Capture the cell that displays the provided text and extract its (X, Y) central coordinate. 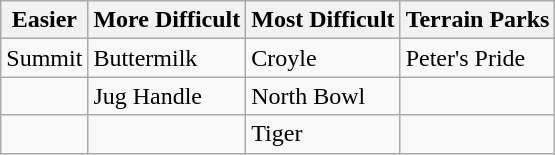
Jug Handle (167, 96)
Terrain Parks (478, 20)
Buttermilk (167, 58)
Most Difficult (323, 20)
Summit (44, 58)
Peter's Pride (478, 58)
More Difficult (167, 20)
Tiger (323, 134)
Easier (44, 20)
North Bowl (323, 96)
Croyle (323, 58)
